Find where the given text appears and provide that cell's center as (x, y) coordinate. 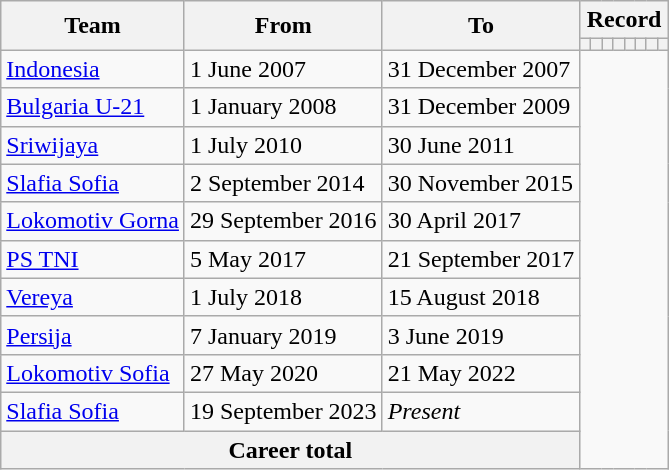
From (283, 26)
19 September 2023 (283, 411)
1 July 2010 (283, 145)
Indonesia (93, 69)
5 May 2017 (283, 259)
21 May 2022 (481, 373)
29 September 2016 (283, 221)
30 April 2017 (481, 221)
Lokomotiv Sofia (93, 373)
Record (624, 20)
7 January 2019 (283, 335)
Persija (93, 335)
Vereya (93, 297)
3 June 2019 (481, 335)
PS TNI (93, 259)
1 January 2008 (283, 107)
Team (93, 26)
Lokomotiv Gorna (93, 221)
2 September 2014 (283, 183)
Sriwijaya (93, 145)
15 August 2018 (481, 297)
Career total (290, 449)
To (481, 26)
31 December 2007 (481, 69)
1 June 2007 (283, 69)
30 June 2011 (481, 145)
1 July 2018 (283, 297)
31 December 2009 (481, 107)
Present (481, 411)
21 September 2017 (481, 259)
Bulgaria U-21 (93, 107)
30 November 2015 (481, 183)
27 May 2020 (283, 373)
